Pinpoint the cell where the given text exists, returning its [x, y] midpoint coordinate. 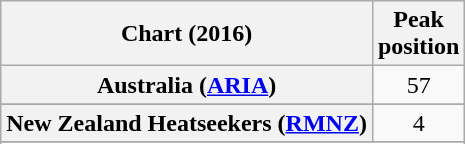
New Zealand Heatseekers (RMNZ) [187, 123]
Australia (ARIA) [187, 85]
Chart (2016) [187, 34]
Peakposition [418, 34]
57 [418, 85]
4 [418, 123]
